Detect which cell encompasses the target text, then output its (X, Y) center coordinate. 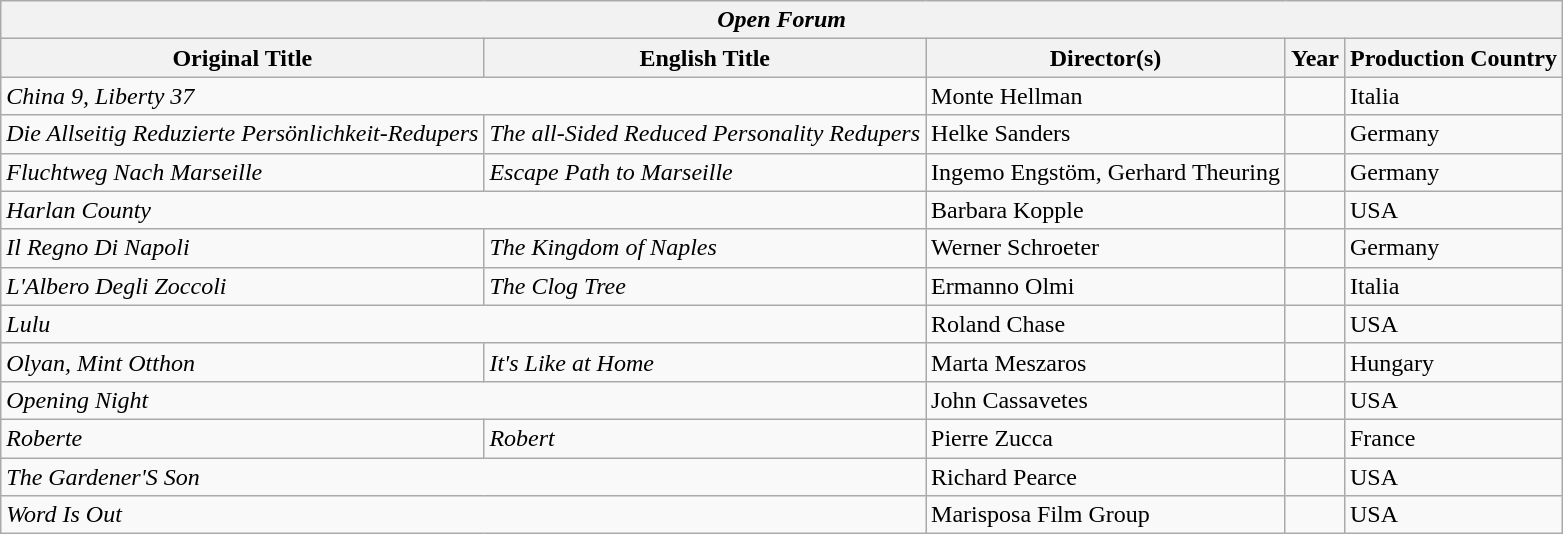
Original Title (242, 58)
Escape Path to Marseille (705, 172)
Barbara Kopple (1106, 210)
Director(s) (1106, 58)
Werner Schroeter (1106, 248)
The all-Sided Reduced Personality Redupers (705, 134)
The Kingdom of Naples (705, 248)
Hungary (1453, 362)
Olyan, Mint Otthon (242, 362)
Robert (705, 438)
Marisposa Film Group (1106, 515)
Die Allseitig Reduzierte Persönlichkeit-Redupers (242, 134)
Lulu (464, 324)
Pierre Zucca (1106, 438)
Ermanno Olmi (1106, 286)
Ingemo Engstöm, Gerhard Theuring (1106, 172)
Year (1314, 58)
Production Country (1453, 58)
The Clog Tree (705, 286)
Roberte (242, 438)
John Cassavetes (1106, 400)
Opening Night (464, 400)
Fluchtweg Nach Marseille (242, 172)
It's Like at Home (705, 362)
Roland Chase (1106, 324)
Il Regno Di Napoli (242, 248)
English Title (705, 58)
Marta Meszaros (1106, 362)
France (1453, 438)
Monte Hellman (1106, 96)
Open Forum (782, 20)
Richard Pearce (1106, 477)
Harlan County (464, 210)
Word Is Out (464, 515)
China 9, Liberty 37 (464, 96)
Helke Sanders (1106, 134)
L'Albero Degli Zoccoli (242, 286)
The Gardener'S Son (464, 477)
